Scan for the cell matching the given text and deliver its [x, y] coordinate at center. 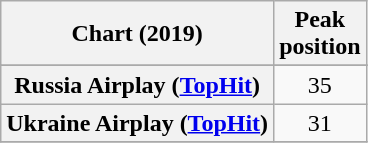
35 [320, 85]
31 [320, 123]
Peakposition [320, 34]
Russia Airplay (TopHit) [138, 85]
Chart (2019) [138, 34]
Ukraine Airplay (TopHit) [138, 123]
